Detect which cell encompasses the target text, then output its (X, Y) center coordinate. 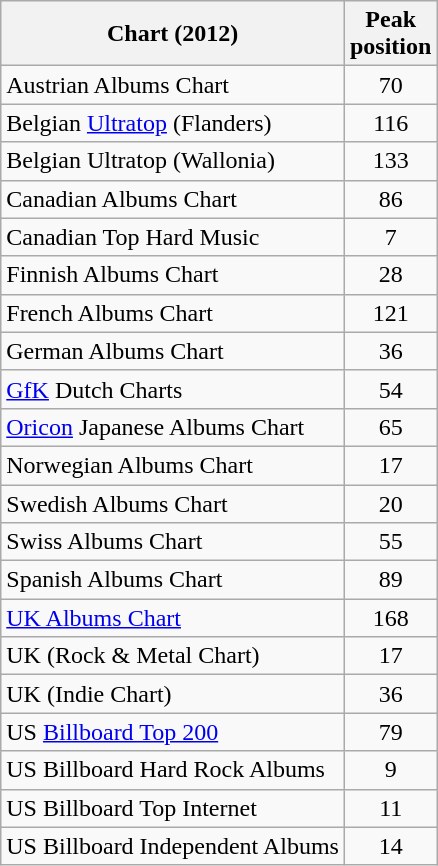
89 (390, 580)
Chart (2012) (173, 34)
French Albums Chart (173, 313)
9 (390, 770)
70 (390, 85)
UK (Indie Chart) (173, 694)
Canadian Albums Chart (173, 199)
Finnish Albums Chart (173, 275)
Oricon Japanese Albums Chart (173, 427)
US Billboard Top Internet (173, 808)
54 (390, 389)
Peakposition (390, 34)
79 (390, 732)
US Billboard Hard Rock Albums (173, 770)
Belgian Ultratop (Wallonia) (173, 161)
133 (390, 161)
14 (390, 846)
Norwegian Albums Chart (173, 465)
Canadian Top Hard Music (173, 237)
US Billboard Top 200 (173, 732)
121 (390, 313)
65 (390, 427)
UK (Rock & Metal Chart) (173, 656)
Austrian Albums Chart (173, 85)
German Albums Chart (173, 351)
Swiss Albums Chart (173, 542)
168 (390, 618)
UK Albums Chart (173, 618)
28 (390, 275)
Swedish Albums Chart (173, 503)
US Billboard Independent Albums (173, 846)
116 (390, 123)
20 (390, 503)
7 (390, 237)
Belgian Ultratop (Flanders) (173, 123)
GfK Dutch Charts (173, 389)
Spanish Albums Chart (173, 580)
11 (390, 808)
86 (390, 199)
55 (390, 542)
